Return the [x, y] coordinate for the center point of the cell that contains the specified text.  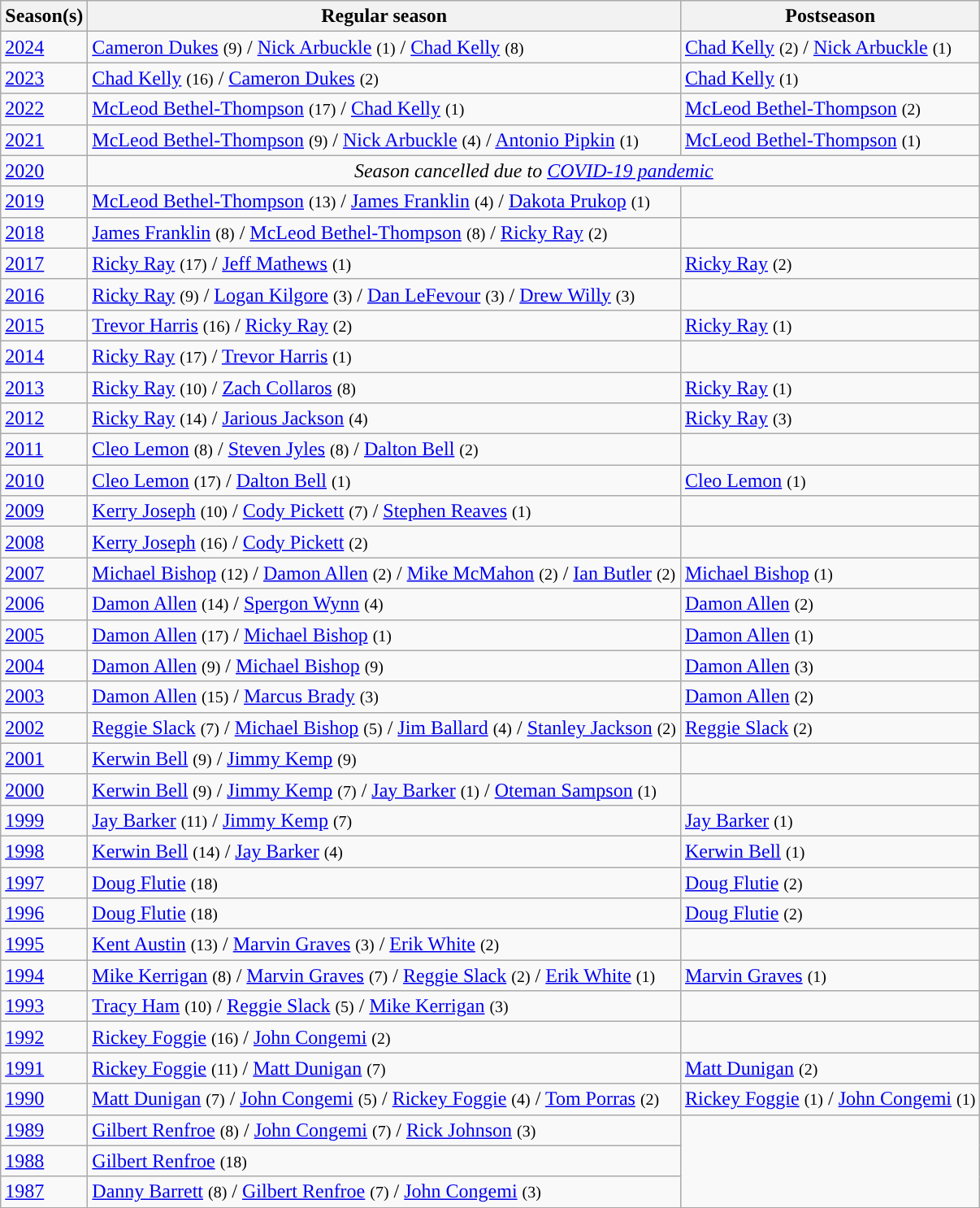
Kerry Joseph (16) / Cody Pickett (2) [384, 542]
2001 [44, 758]
James Franklin (8) / McLeod Bethel-Thompson (8) / Ricky Ray (2) [384, 232]
Postseason [830, 16]
2000 [44, 789]
2018 [44, 232]
2010 [44, 480]
Rickey Foggie (11) / Matt Dunigan (7) [384, 1068]
2024 [44, 47]
Chad Kelly (2) / Nick Arbuckle (1) [830, 47]
Ricky Ray (9) / Logan Kilgore (3) / Dan LeFevour (3) / Drew Willy (3) [384, 294]
Mike Kerrigan (8) / Marvin Graves (7) / Reggie Slack (2) / Erik White (1) [384, 976]
Matt Dunigan (2) [830, 1068]
2017 [44, 263]
1987 [44, 1192]
2015 [44, 325]
Season(s) [44, 16]
Michael Bishop (12) / Damon Allen (2) / Mike McMahon (2) / Ian Butler (2) [384, 573]
Ricky Ray (10) / Zach Collaros (8) [384, 388]
2012 [44, 419]
Trevor Harris (16) / Ricky Ray (2) [384, 325]
McLeod Bethel-Thompson (17) / Chad Kelly (1) [384, 109]
Cameron Dukes (9) / Nick Arbuckle (1) / Chad Kelly (8) [384, 47]
Season cancelled due to COVID-19 pandemic [534, 171]
Gilbert Renfroe (8) / John Congemi (7) / Rick Johnson (3) [384, 1130]
Reggie Slack (2) [830, 728]
Kerwin Bell (9) / Jimmy Kemp (7) / Jay Barker (1) / Oteman Sampson (1) [384, 789]
Reggie Slack (7) / Michael Bishop (5) / Jim Ballard (4) / Stanley Jackson (2) [384, 728]
McLeod Bethel-Thompson (1) [830, 140]
2007 [44, 573]
Ricky Ray (17) / Trevor Harris (1) [384, 356]
Jay Barker (1) [830, 820]
Cleo Lemon (1) [830, 480]
Danny Barrett (8) / Gilbert Renfroe (7) / John Congemi (3) [384, 1192]
2003 [44, 697]
Matt Dunigan (7) / John Congemi (5) / Rickey Foggie (4) / Tom Porras (2) [384, 1099]
1990 [44, 1099]
Damon Allen (3) [830, 666]
Damon Allen (1) [830, 635]
Rickey Foggie (16) / John Congemi (2) [384, 1037]
Tracy Ham (10) / Reggie Slack (5) / Mike Kerrigan (3) [384, 1006]
Kent Austin (13) / Marvin Graves (3) / Erik White (2) [384, 945]
Cleo Lemon (17) / Dalton Bell (1) [384, 480]
Michael Bishop (1) [830, 573]
Marvin Graves (1) [830, 976]
1996 [44, 914]
2004 [44, 666]
2023 [44, 78]
Kerry Joseph (10) / Cody Pickett (7) / Stephen Reaves (1) [384, 511]
Jay Barker (11) / Jimmy Kemp (7) [384, 820]
Rickey Foggie (1) / John Congemi (1) [830, 1099]
1999 [44, 820]
1993 [44, 1006]
1992 [44, 1037]
2014 [44, 356]
1991 [44, 1068]
2016 [44, 294]
Chad Kelly (1) [830, 78]
Regular season [384, 16]
1994 [44, 976]
Cleo Lemon (8) / Steven Jyles (8) / Dalton Bell (2) [384, 450]
Ricky Ray (17) / Jeff Mathews (1) [384, 263]
2021 [44, 140]
Ricky Ray (2) [830, 263]
1998 [44, 851]
Kerwin Bell (1) [830, 851]
1997 [44, 882]
Damon Allen (17) / Michael Bishop (1) [384, 635]
McLeod Bethel-Thompson (2) [830, 109]
Ricky Ray (14) / Jarious Jackson (4) [384, 419]
Gilbert Renfroe (18) [384, 1161]
2019 [44, 202]
Kerwin Bell (14) / Jay Barker (4) [384, 851]
Damon Allen (14) / Spergon Wynn (4) [384, 604]
2005 [44, 635]
Ricky Ray (3) [830, 419]
1989 [44, 1130]
1988 [44, 1161]
2011 [44, 450]
2008 [44, 542]
McLeod Bethel-Thompson (9) / Nick Arbuckle (4) / Antonio Pipkin (1) [384, 140]
Damon Allen (15) / Marcus Brady (3) [384, 697]
Damon Allen (9) / Michael Bishop (9) [384, 666]
2002 [44, 728]
McLeod Bethel-Thompson (13) / James Franklin (4) / Dakota Prukop (1) [384, 202]
2022 [44, 109]
Kerwin Bell (9) / Jimmy Kemp (9) [384, 758]
2020 [44, 171]
2009 [44, 511]
1995 [44, 945]
Chad Kelly (16) / Cameron Dukes (2) [384, 78]
2006 [44, 604]
2013 [44, 388]
